For the text-containing cell, return its midpoint in [x, y] coordinate format. 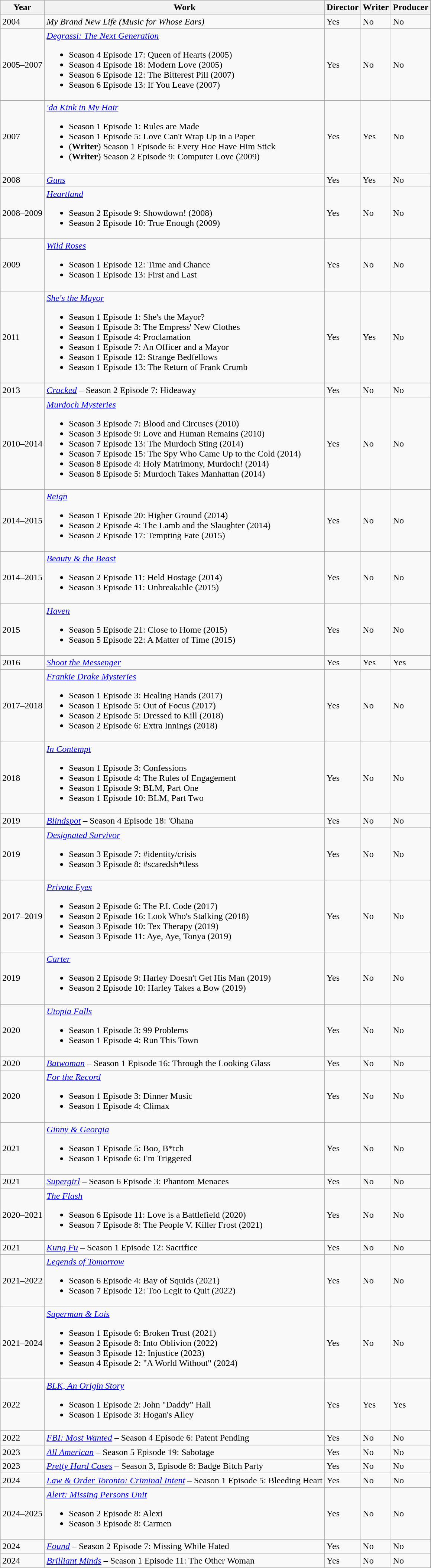
2011 [22, 337]
2020–2021 [22, 1214]
Brilliant Minds – Season 1 Episode 11: The Other Woman [185, 1561]
Wild RosesSeason 1 Episode 12: Time and ChanceSeason 1 Episode 13: First and Last [185, 265]
For the RecordSeason 1 Episode 3: Dinner MusicSeason 1 Episode 4: Climax [185, 1096]
2016 [22, 663]
BLK, An Origin StorySeason 1 Episode 2: John "Daddy" HallSeason 1 Episode 3: Hogan's Alley [185, 1405]
Pretty Hard Cases – Season 3, Episode 8: Badge Bitch Party [185, 1466]
Alert: Missing Persons UnitSeason 2 Episode 8: AlexiSeason 3 Episode 8: Carmen [185, 1513]
ReignSeason 1 Episode 20: Higher Ground (2014)Season 2 Episode 4: The Lamb and the Slaughter (2014)Season 2 Episode 17: Tempting Fate (2015) [185, 520]
Cracked – Season 2 Episode 7: Hideaway [185, 390]
2015 [22, 629]
Director [343, 7]
2017–2018 [22, 706]
All American – Season 5 Episode 19: Sabotage [185, 1452]
Work [185, 7]
2004 [22, 22]
HavenSeason 5 Episode 21: Close to Home (2015)Season 5 Episode 22: A Matter of Time (2015) [185, 629]
Kung Fu – Season 1 Episode 12: Sacrifice [185, 1247]
CarterSeason 2 Episode 9: Harley Doesn't Get His Man (2019)Season 2 Episode 10: Harley Takes a Bow (2019) [185, 978]
Producer [411, 7]
2010–2014 [22, 443]
2005–2007 [22, 65]
2018 [22, 778]
2008–2009 [22, 213]
2013 [22, 390]
Designated SurvivorSeason 3 Episode 7: #identity/crisisSeason 3 Episode 8: #scaredsh*tless [185, 854]
2017–2019 [22, 916]
Found – Season 2 Episode 7: Missing While Hated [185, 1546]
The FlashSeason 6 Episode 11: Love is a Battlefield (2020)Season 7 Episode 8: The People V. Killer Frost (2021) [185, 1214]
Batwoman – Season 1 Episode 16: Through the Looking Glass [185, 1063]
2024–2025 [22, 1513]
2021–2022 [22, 1280]
Beauty & the BeastSeason 2 Episode 11: Held Hostage (2014)Season 3 Episode 11: Unbreakable (2015) [185, 577]
2007 [22, 137]
Shoot the Messenger [185, 663]
FBI: Most Wanted – Season 4 Episode 6: Patent Pending [185, 1438]
HeartlandSeason 2 Episode 9: Showdown! (2008)Season 2 Episode 10: True Enough (2009) [185, 213]
Guns [185, 180]
Law & Order Toronto: Criminal Intent – Season 1 Episode 5: Bleeding Heart [185, 1480]
Year [22, 7]
Legends of TomorrowSeason 6 Episode 4: Bay of Squids (2021)Season 7 Episode 12: Too Legit to Quit (2022) [185, 1280]
2009 [22, 265]
2008 [22, 180]
Supergirl – Season 6 Episode 3: Phantom Menaces [185, 1181]
Ginny & GeorgiaSeason 1 Episode 5: Boo, B*tchSeason 1 Episode 6: I'm Triggered [185, 1148]
Writer [376, 7]
2021–2024 [22, 1343]
Blindspot – Season 4 Episode 18: 'Ohana [185, 821]
My Brand New Life (Music for Whose Ears) [185, 22]
Utopia FallsSeason 1 Episode 3: 99 ProblemsSeason 1 Episode 4: Run This Town [185, 1030]
